Output the [x, y] coordinate of the center of the cell containing the given text.  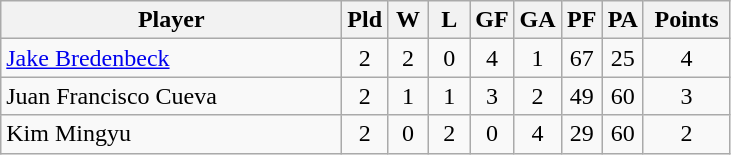
PF [582, 20]
Points [686, 20]
L [450, 20]
GF [492, 20]
GA [538, 20]
67 [582, 58]
29 [582, 134]
Juan Francisco Cueva [172, 96]
Kim Mingyu [172, 134]
W [408, 20]
25 [622, 58]
Pld [365, 20]
Player [172, 20]
PA [622, 20]
49 [582, 96]
Jake Bredenbeck [172, 58]
